Return the (x, y) coordinate for the center point of the cell that contains the specified text.  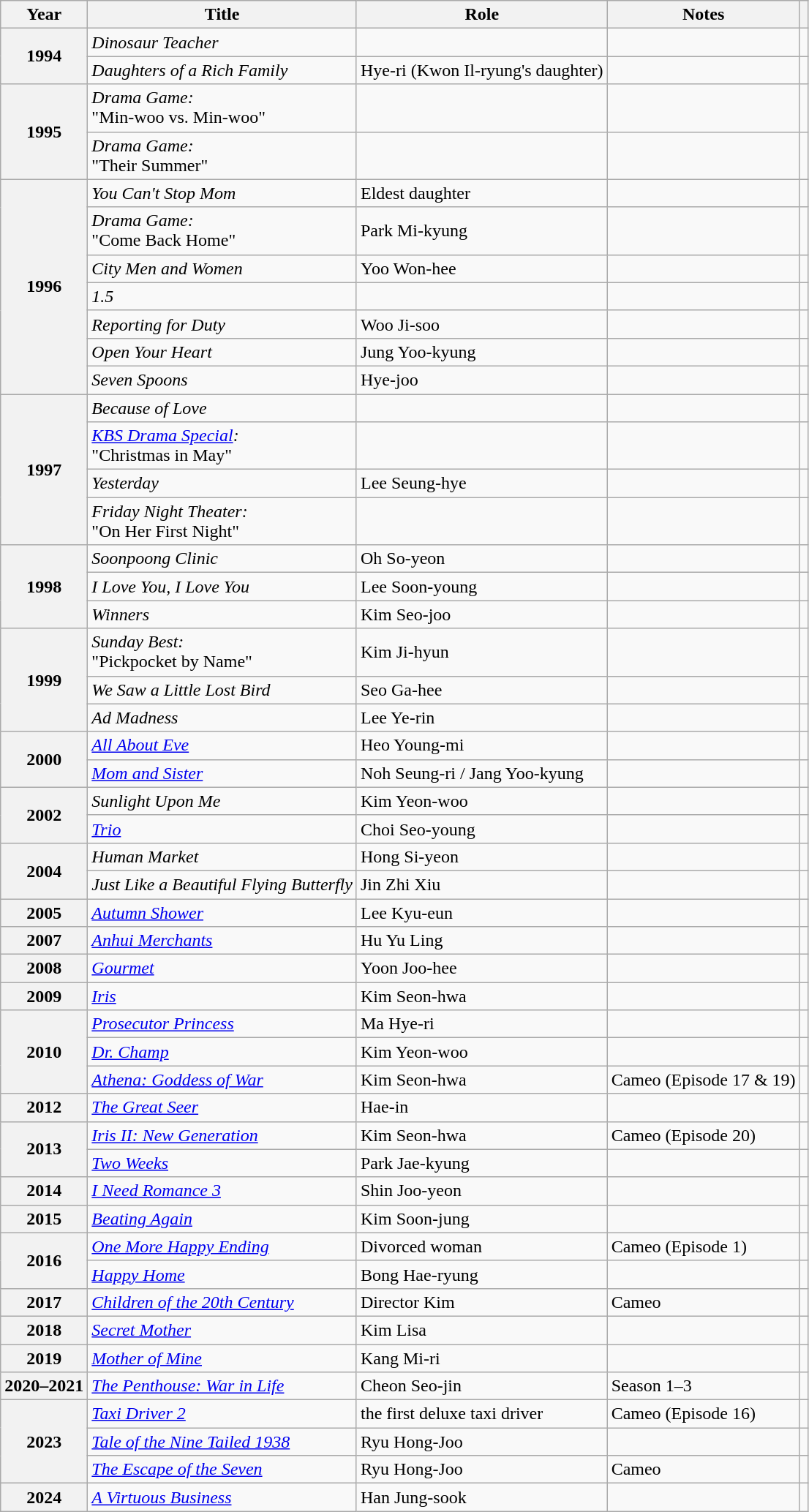
2018 (44, 1330)
Because of Love (222, 407)
1995 (44, 132)
Iris II: New Generation (222, 1135)
Shin Joo-yeon (481, 1191)
I Love You, I Love You (222, 587)
Tale of the Nine Tailed 1938 (222, 1442)
Athena: Goddess of War (222, 1080)
Role (481, 15)
Dr. Champ (222, 1052)
Hu Yu Ling (481, 941)
Bong Hae-ryung (481, 1274)
Yoo Won-hee (481, 268)
Gourmet (222, 968)
The Escape of the Seven (222, 1470)
Dinosaur Teacher (222, 42)
We Saw a Little Lost Bird (222, 690)
Year (44, 15)
2004 (44, 870)
Drama Game:"Min-woo vs. Min-woo" (222, 108)
One More Happy Ending (222, 1246)
You Can't Stop Mom (222, 193)
Reporting for Duty (222, 324)
Soonpoong Clinic (222, 559)
Secret Mother (222, 1330)
1994 (44, 56)
Beating Again (222, 1219)
Autumn Shower (222, 912)
Daughters of a Rich Family (222, 70)
Drama Game:"Their Summer" (222, 155)
Happy Home (222, 1274)
Choi Seo-young (481, 829)
Lee Soon-young (481, 587)
Seo Ga-hee (481, 690)
Seven Spoons (222, 380)
Hae-in (481, 1107)
2016 (44, 1260)
KBS Drama Special:"Christmas in May" (222, 446)
the first deluxe taxi driver (481, 1414)
2012 (44, 1107)
2005 (44, 912)
2019 (44, 1358)
Just Like a Beautiful Flying Butterfly (222, 884)
2002 (44, 815)
2013 (44, 1149)
A Virtuous Business (222, 1497)
Park Mi-kyung (481, 231)
2008 (44, 968)
2024 (44, 1497)
Yesterday (222, 484)
Prosecutor Princess (222, 1024)
2000 (44, 759)
2010 (44, 1052)
Sunday Best:"Pickpocket by Name" (222, 652)
All About Eve (222, 745)
The Great Seer (222, 1107)
Taxi Driver 2 (222, 1414)
Trio (222, 829)
Ad Madness (222, 718)
1998 (44, 587)
Kim Seo-joo (481, 614)
Jung Yoo-kyung (481, 352)
Season 1–3 (704, 1386)
Park Jae-kyung (481, 1163)
Human Market (222, 857)
Mom and Sister (222, 773)
2015 (44, 1219)
Cameo (Episode 16) (704, 1414)
Title (222, 15)
I Need Romance 3 (222, 1191)
Hye-joo (481, 380)
Lee Ye-rin (481, 718)
1996 (44, 287)
Notes (704, 15)
Mother of Mine (222, 1358)
1.5 (222, 296)
1999 (44, 680)
Han Jung-sook (481, 1497)
Cheon Seo-jin (481, 1386)
2014 (44, 1191)
Hye-ri (Kwon Il-ryung's daughter) (481, 70)
Eldest daughter (481, 193)
Sunlight Upon Me (222, 801)
The Penthouse: War in Life (222, 1386)
Children of the 20th Century (222, 1302)
Woo Ji-soo (481, 324)
2007 (44, 941)
2020–2021 (44, 1386)
2017 (44, 1302)
Anhui Merchants (222, 941)
Drama Game:"Come Back Home" (222, 231)
Noh Seung-ri / Jang Yoo-kyung (481, 773)
Director Kim (481, 1302)
Open Your Heart (222, 352)
Cameo (Episode 20) (704, 1135)
Iris (222, 996)
Two Weeks (222, 1163)
Jin Zhi Xiu (481, 884)
2009 (44, 996)
Lee Seung-hye (481, 484)
Kim Soon-jung (481, 1219)
Cameo (Episode 1) (704, 1246)
Heo Young-mi (481, 745)
City Men and Women (222, 268)
Lee Kyu-eun (481, 912)
Cameo (Episode 17 & 19) (704, 1080)
Oh So-yeon (481, 559)
Yoon Joo-hee (481, 968)
Ma Hye-ri (481, 1024)
Hong Si-yeon (481, 857)
Friday Night Theater:"On Her First Night" (222, 521)
Kim Ji-hyun (481, 652)
Kim Lisa (481, 1330)
1997 (44, 469)
Divorced woman (481, 1246)
2023 (44, 1442)
Kang Mi-ri (481, 1358)
Winners (222, 614)
